Provide the [X, Y] coordinate of the cell's center where the given text is located.  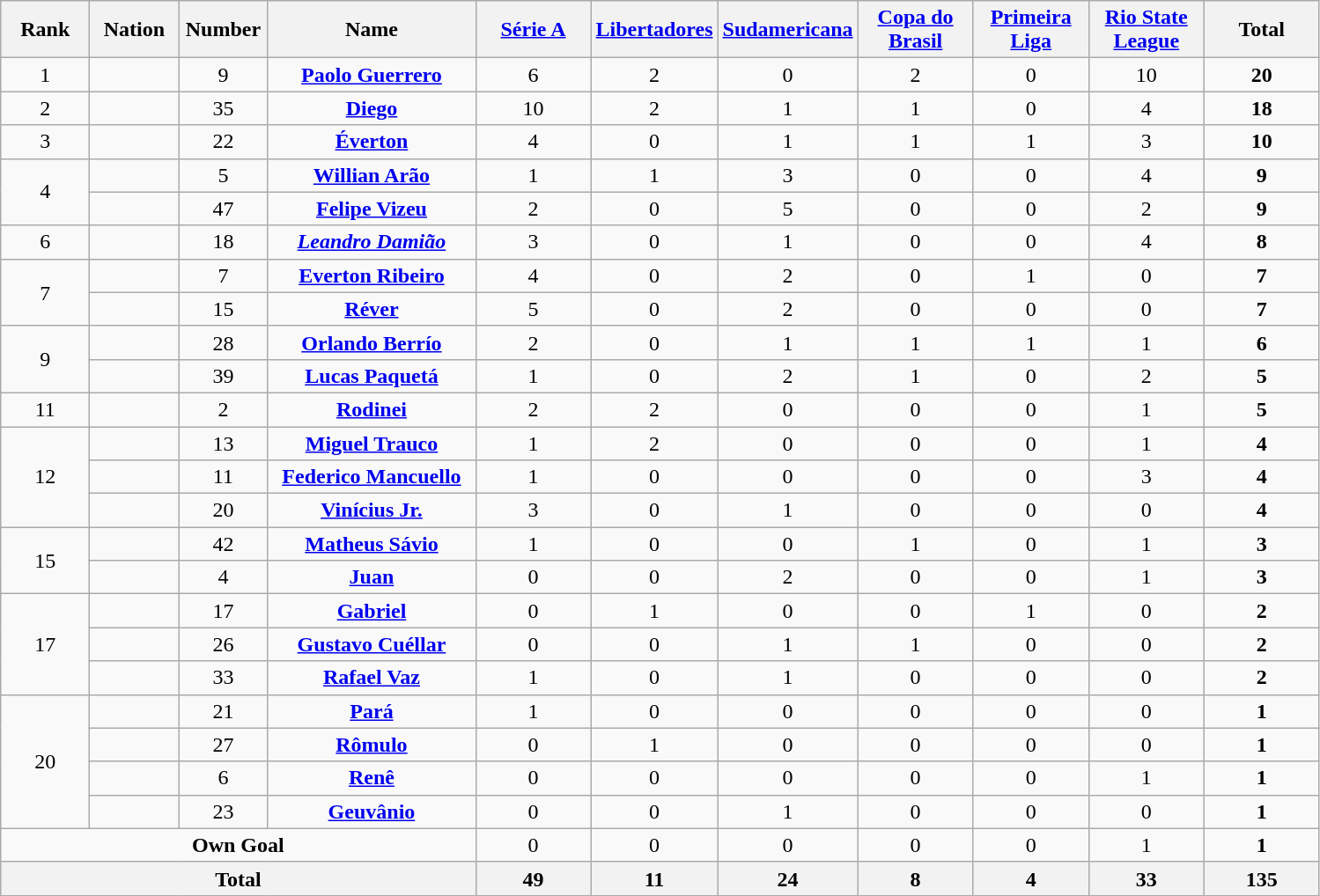
Libertadores [654, 30]
49 [534, 878]
Rômulo [372, 745]
Name [372, 30]
13 [224, 443]
Éverton [372, 142]
26 [224, 644]
Miguel Trauco [372, 443]
Number [224, 30]
Felipe Vizeu [372, 209]
Own Goal [238, 845]
Everton Ribeiro [372, 275]
135 [1261, 878]
Rodinei [372, 409]
24 [787, 878]
47 [224, 209]
Orlando Berrío [372, 342]
21 [224, 711]
35 [224, 108]
28 [224, 342]
Sudamericana [787, 30]
Matheus Sávio [372, 544]
39 [224, 376]
Primeira Liga [1030, 30]
Copa do Brasil [916, 30]
22 [224, 142]
Rio State League [1147, 30]
Rafael Vaz [372, 678]
Diego [372, 108]
Renê [372, 778]
Federico Mancuello [372, 477]
Geuvânio [372, 812]
23 [224, 812]
12 [46, 476]
27 [224, 745]
Gabriel [372, 611]
Lucas Paquetá [372, 376]
Leandro Damião [372, 242]
Paolo Guerrero [372, 75]
42 [224, 544]
Juan [372, 577]
Willian Arão [372, 175]
Vinícius Jr. [372, 510]
Réver [372, 309]
Nation [134, 30]
Gustavo Cuéllar [372, 644]
Série A [534, 30]
Rank [46, 30]
Pará [372, 711]
